Pinpoint the cell where the given text exists, returning its [x, y] midpoint coordinate. 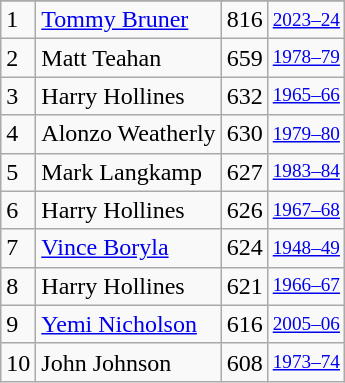
621 [244, 286]
John Johnson [128, 362]
626 [244, 210]
1979–80 [306, 134]
Matt Teahan [128, 58]
1 [18, 20]
2 [18, 58]
624 [244, 248]
1973–74 [306, 362]
632 [244, 96]
630 [244, 134]
659 [244, 58]
Alonzo Weatherly [128, 134]
Vince Boryla [128, 248]
1948–49 [306, 248]
1978–79 [306, 58]
2023–24 [306, 20]
3 [18, 96]
627 [244, 172]
9 [18, 324]
5 [18, 172]
8 [18, 286]
2005–06 [306, 324]
1966–67 [306, 286]
Yemi Nicholson [128, 324]
616 [244, 324]
Tommy Bruner [128, 20]
7 [18, 248]
6 [18, 210]
Mark Langkamp [128, 172]
4 [18, 134]
608 [244, 362]
816 [244, 20]
10 [18, 362]
1965–66 [306, 96]
1983–84 [306, 172]
1967–68 [306, 210]
